Search for the cell housing the specified text and yield its [x, y] center coordinate. 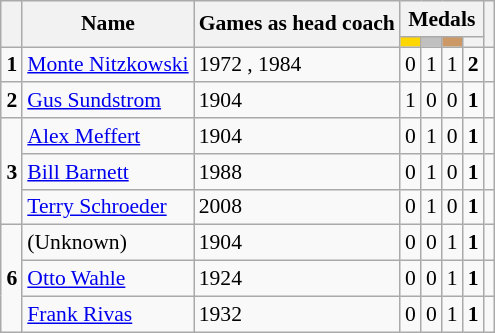
2008 [297, 207]
Medals [442, 19]
Terry Schroeder [108, 207]
1972 , 1984 [297, 65]
1988 [297, 172]
1932 [297, 314]
(Unknown) [108, 243]
Gus Sundstrom [108, 101]
6 [12, 278]
Games as head coach [297, 24]
Alex Meffert [108, 136]
Name [108, 24]
Bill Barnett [108, 172]
1924 [297, 279]
Otto Wahle [108, 279]
Monte Nitzkowski [108, 65]
3 [12, 172]
Frank Rivas [108, 314]
